Provide the [x, y] coordinate of the cell's center where the given text is located.  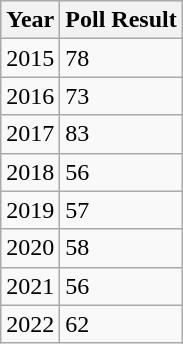
2015 [30, 58]
Poll Result [121, 20]
57 [121, 210]
2016 [30, 96]
2019 [30, 210]
83 [121, 134]
Year [30, 20]
78 [121, 58]
2020 [30, 248]
2022 [30, 324]
58 [121, 248]
62 [121, 324]
2021 [30, 286]
2018 [30, 172]
2017 [30, 134]
73 [121, 96]
